Output the [X, Y] coordinate of the center of the cell containing the given text.  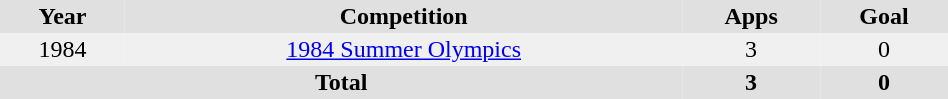
1984 [62, 50]
Total [341, 82]
Apps [750, 16]
1984 Summer Olympics [404, 50]
Goal [884, 16]
Competition [404, 16]
Year [62, 16]
